From the cell containing the given text, extract its center point as (x, y) coordinate. 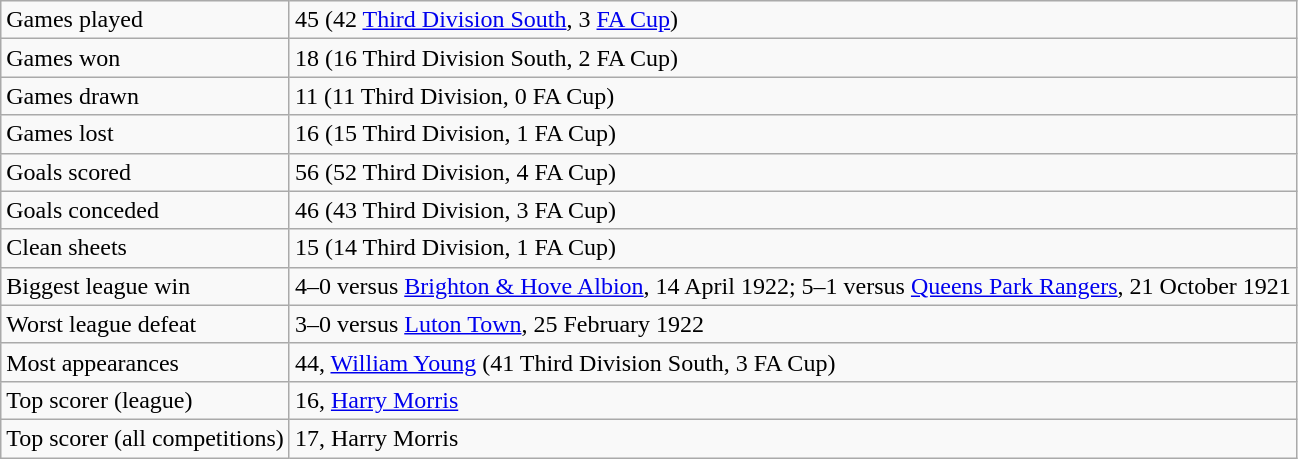
Top scorer (all competitions) (146, 438)
18 (16 Third Division South, 2 FA Cup) (792, 58)
Clean sheets (146, 248)
46 (43 Third Division, 3 FA Cup) (792, 210)
Biggest league win (146, 286)
Goals conceded (146, 210)
15 (14 Third Division, 1 FA Cup) (792, 248)
11 (11 Third Division, 0 FA Cup) (792, 96)
Games lost (146, 134)
Most appearances (146, 362)
Top scorer (league) (146, 400)
44, William Young (41 Third Division South, 3 FA Cup) (792, 362)
56 (52 Third Division, 4 FA Cup) (792, 172)
4–0 versus Brighton & Hove Albion, 14 April 1922; 5–1 versus Queens Park Rangers, 21 October 1921 (792, 286)
16 (15 Third Division, 1 FA Cup) (792, 134)
3–0 versus Luton Town, 25 February 1922 (792, 324)
16, Harry Morris (792, 400)
45 (42 Third Division South, 3 FA Cup) (792, 20)
Goals scored (146, 172)
Worst league defeat (146, 324)
Games played (146, 20)
Games won (146, 58)
Games drawn (146, 96)
17, Harry Morris (792, 438)
